Provide the [x, y] coordinate of the cell's center where the given text is located.  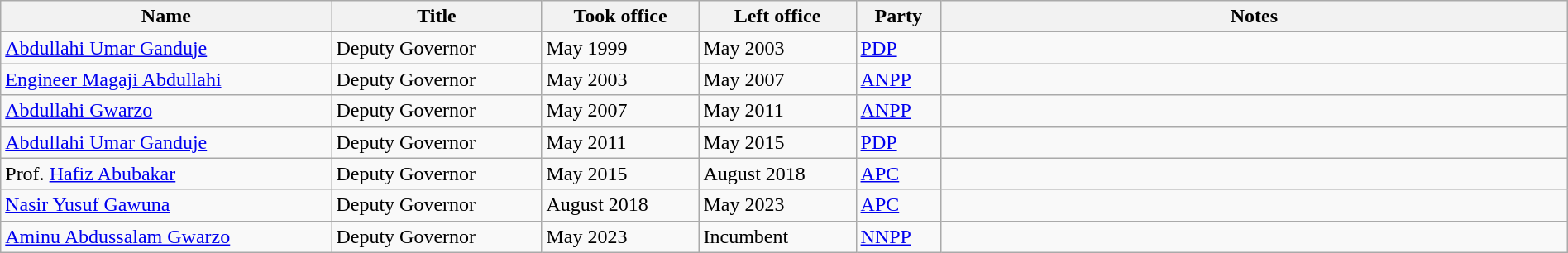
Nasir Yusuf Gawuna [166, 205]
Took office [620, 17]
Incumbent [777, 236]
Left office [777, 17]
Abdullahi Gwarzo [166, 111]
Prof. Hafiz Abubakar [166, 174]
Name [166, 17]
Aminu Abdussalam Gwarzo [166, 236]
Engineer Magaji Abdullahi [166, 79]
May 1999 [620, 48]
NNPP [898, 236]
Notes [1254, 17]
Party [898, 17]
Title [437, 17]
